Return the [x, y] coordinate for the center point of the cell that contains the specified text.  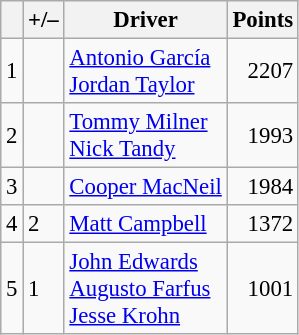
John Edwards Augusto Farfus Jesse Krohn [146, 289]
+/– [44, 20]
Matt Campbell [146, 224]
Cooper MacNeil [146, 187]
Driver [146, 20]
Points [262, 20]
4 [12, 224]
Tommy Milner Nick Tandy [146, 136]
3 [12, 187]
Antonio García Jordan Taylor [146, 72]
2207 [262, 72]
5 [12, 289]
1993 [262, 136]
1984 [262, 187]
1372 [262, 224]
1001 [262, 289]
